Pinpoint the cell where the given text exists, returning its (X, Y) midpoint coordinate. 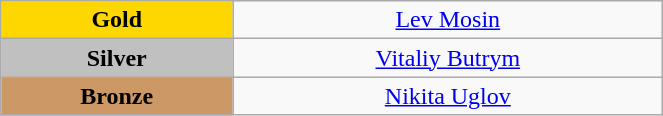
Lev Mosin (448, 20)
Nikita Uglov (448, 96)
Gold (117, 20)
Vitaliy Butrym (448, 58)
Silver (117, 58)
Bronze (117, 96)
